Search for the cell housing the specified text and yield its (X, Y) center coordinate. 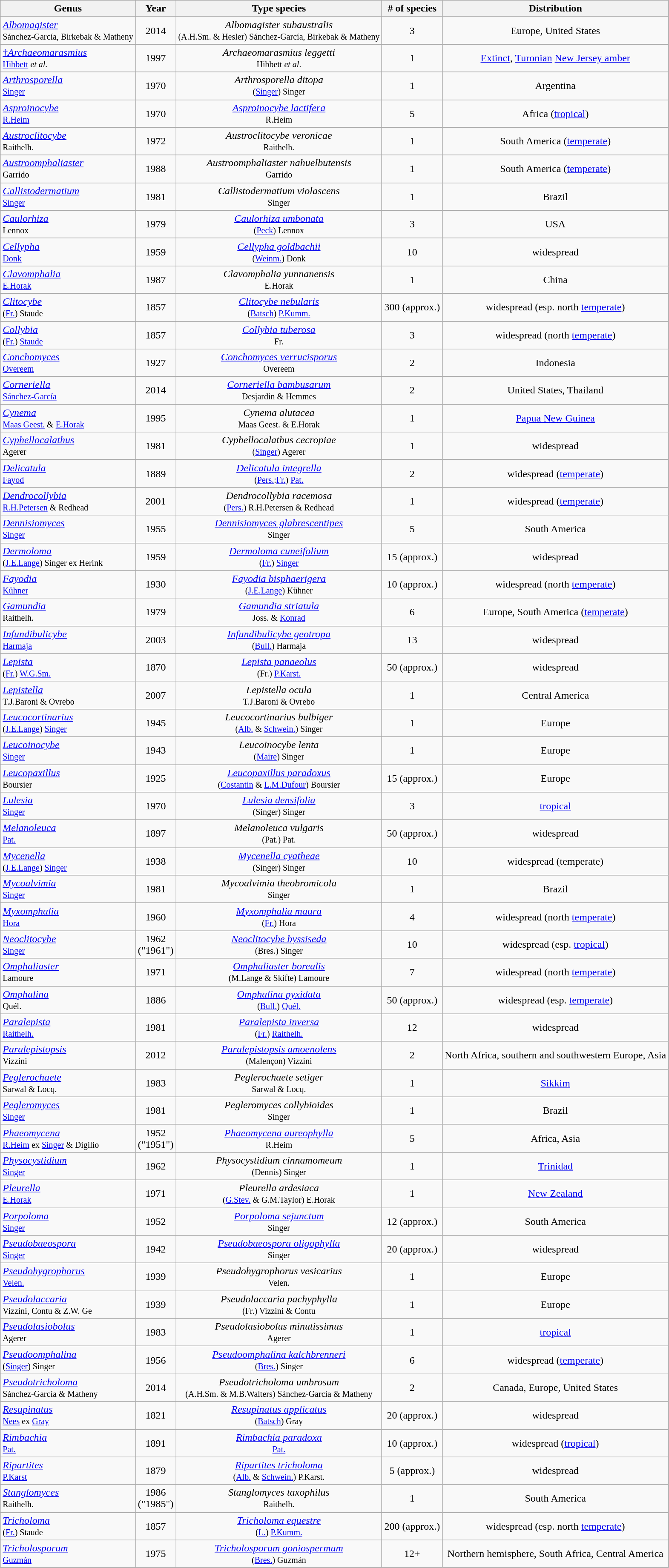
Indonesia (555, 363)
Corneriella bambusarumDesjardin & Hemmes (279, 391)
# of species (412, 9)
2003 (156, 639)
13 (412, 639)
Peglerochaete setigerSarwal & Locq. (279, 1083)
Argentina (555, 86)
ClavomphaliaE.Horak (68, 279)
Ripartites tricholoma(Alb. & Schwein.) P.Karst. (279, 1471)
Fayodia bisphaerigera(J.E.Lange) Kühner (279, 584)
1879 (156, 1471)
North Africa, southern and southwestern Europe, Asia (555, 1055)
Mycenella cyatheae(Singer) Singer (279, 862)
1955 (156, 529)
Myxomphalia maura(Fr.) Hora (279, 917)
widespread (tropical) (555, 1443)
1987 (156, 279)
MycoalvimiaSinger (68, 889)
12 (approx.) (412, 1221)
ConchomycesOvereem (68, 363)
Infundibulicybe geotropa(Bull.) Harmaja (279, 639)
TricholosporumGuzmán (68, 1554)
†ArchaeomarasmiusHibbett et al. (68, 58)
Pleurella ardesiaca(G.Stev. & G.M.Taylor) E.Horak (279, 1194)
AlbomagisterSánchez-García, Birkebak & Matheny (68, 31)
Lepista(Fr.) W.G.Sm. (68, 668)
RipartitesP.Karst (68, 1471)
Asproinocybe lactiferaR.Heim (279, 113)
Dermoloma cuneifolium(Fr.) Singer (279, 557)
GamundiaRaithelh. (68, 612)
Physocystidium cinnamomeum(Dennis) Singer (279, 1166)
Resupinatus applicatus(Batsch) Gray (279, 1415)
Arthrosporella ditopa(Singer) Singer (279, 86)
Pseudolaccaria pachyphylla(Fr.) Vizzini & Contu (279, 1304)
PseudolasiobolusAgerer (68, 1333)
Trinidad (555, 1166)
CallistodermatiumSinger (68, 197)
FayodiaKühner (68, 584)
Pseudolasiobolus minutissimusAgerer (279, 1333)
Extinct, Turonian New Jersey amber (555, 58)
OmphalinaQuél. (68, 1000)
Dennisiomyces glabrescentipesSinger (279, 529)
Sikkim (555, 1083)
Callistodermatium violascensSinger (279, 197)
Dendrocollybia racemosa(Pers.) R.H.Petersen & Redhead (279, 502)
Clavomphalia yunnanensisE.Horak (279, 279)
12+ (412, 1554)
Albomagister subaustralis(A.H.Sm. & Hesler) Sánchez-García, Birkebak & Matheny (279, 31)
Pseudobaeospora oligophyllaSinger (279, 1249)
Northern hemisphere, South Africa, Central America (555, 1554)
1927 (156, 363)
Stanglomyces taxophilusRaithelh. (279, 1499)
Lulesia densifolia(Singer) Singer (279, 806)
200 (approx.) (412, 1526)
PseudotricholomaSánchez-García & Matheny (68, 1388)
MelanoleucaPat. (68, 834)
Gamundia striatulaJoss. & Konrad (279, 612)
Africa (tropical) (555, 113)
4 (412, 917)
CellyphaDonk (68, 252)
Tricholosporum goniospermum(Bres.) Guzmán (279, 1554)
InfundibulicybeHarmaja (68, 639)
PegleromycesSinger (68, 1110)
Mycoalvimia theobromicolaSinger (279, 889)
Omphalina pyxidata(Bull.) Quél. (279, 1000)
1975 (156, 1554)
1886 (156, 1000)
Tricholoma(Fr.) Staude (68, 1526)
PhaeomycenaR.Heim ex Singer & Digilio (68, 1138)
1962 (156, 1166)
Cyphellocalathus cecropiae(Singer) Agerer (279, 446)
Clitocybe(Fr.) Staude (68, 307)
Europe, South America (temperate) (555, 612)
Phaeomycena aureophyllaR.Heim (279, 1138)
PeglerochaeteSarwal & Locq. (68, 1083)
New Zealand (555, 1194)
Genus (68, 9)
PleurellaE.Horak (68, 1194)
300 (approx.) (412, 307)
Delicatula integrella(Pers.:Fr.) Pat. (279, 473)
United States, Thailand (555, 391)
CorneriellaSánchez-García (68, 391)
5 (approx.) (412, 1471)
Leucocortinarius(J.E.Lange) Singer (68, 723)
AustroomphaliasterGarrido (68, 169)
Austroclitocybe veronicaeRaithelh. (279, 141)
2012 (156, 1055)
ArthrosporellaSinger (68, 86)
1956 (156, 1360)
1960 (156, 917)
LeucoinocybeSinger (68, 750)
Lepista panaeolus(Fr.) P.Karst. (279, 668)
MyxomphaliaHora (68, 917)
2007 (156, 695)
1938 (156, 862)
Leucopaxillus paradoxus(Costantin & L.M.Dufour) Boursier (279, 778)
7 (412, 972)
2001 (156, 502)
widespread (esp. tropical) (555, 944)
Pegleromyces collybioidesSinger (279, 1110)
Collybia(Fr.) Staude (68, 335)
12 (412, 1028)
1988 (156, 169)
Cynema alutaceaMaas Geest. & E.Horak (279, 418)
1972 (156, 141)
1870 (156, 668)
Paralepistopsis amoenolens(Malençon) Vizzini (279, 1055)
Central America (555, 695)
ParalepistaRaithelh. (68, 1028)
Omphaliaster borealis(M.Lange & Skifte) Lamoure (279, 972)
Africa, Asia (555, 1138)
Rimbachia paradoxaPat. (279, 1443)
Mycenella(J.E.Lange) Singer (68, 862)
1995 (156, 418)
Caulorhiza umbonata(Peck) Lennox (279, 224)
Leucocortinarius bulbiger(Alb. & Schwein.) Singer (279, 723)
1930 (156, 584)
1945 (156, 723)
CyphellocalathusAgerer (68, 446)
PorpolomaSinger (68, 1221)
DendrocollybiaR.H.Petersen & Redhead (68, 502)
Pseudotricholoma umbrosum (A.H.Sm. & M.B.Walters) Sánchez-García & Matheny (279, 1388)
1821 (156, 1415)
1891 (156, 1443)
Archaeomarasmius leggettiHibbett et al. (279, 58)
PhysocystidiumSinger (68, 1166)
Porpoloma sejunctumSinger (279, 1221)
LulesiaSinger (68, 806)
Paralepista inversa(Fr.) Raithelh. (279, 1028)
Collybia tuberosaFr. (279, 335)
Type species (279, 9)
Pseudohygrophorus vesicariusVelen. (279, 1277)
1943 (156, 750)
Conchomyces verrucisporusOvereem (279, 363)
1952 (156, 1221)
1952("1951") (156, 1138)
OmphaliasterLamoure (68, 972)
LepistellaT.J.Baroni & Ovrebo (68, 695)
AsproinocybeR.Heim (68, 113)
Year (156, 9)
Neoclitocybe byssiseda(Bres.) Singer (279, 944)
Clitocybe nebularis(Batsch) P.Kumm. (279, 307)
China (555, 279)
Pseudoomphalina(Singer) Singer (68, 1360)
LeucopaxillusBoursier (68, 778)
1986("1985") (156, 1499)
DennisiomycesSinger (68, 529)
Tricholoma equestre(L.) P.Kumm. (279, 1526)
Austroomphaliaster nahuelbutensisGarrido (279, 169)
Dermoloma(J.E.Lange) Singer ex Herink (68, 557)
Pseudoomphalina kalchbrenneri(Bres.) Singer (279, 1360)
ResupinatusNees ex Gray (68, 1415)
1942 (156, 1249)
Distribution (555, 9)
1925 (156, 778)
Melanoleuca vulgaris(Pat.) Pat. (279, 834)
CaulorhizaLennox (68, 224)
DelicatulaFayod (68, 473)
widespread (esp. temperate) (555, 1000)
Cellypha goldbachii(Weinm.) Donk (279, 252)
1997 (156, 58)
PseudolaccariaVizzini, Contu & Z.W. Ge (68, 1304)
PseudobaeosporaSinger (68, 1249)
1889 (156, 473)
RimbachiaPat. (68, 1443)
NeoclitocybeSinger (68, 944)
Papua New Guinea (555, 418)
ParalepistopsisVizzini (68, 1055)
1962("1961") (156, 944)
Canada, Europe, United States (555, 1388)
AustroclitocybeRaithelh. (68, 141)
PseudohygrophorusVelen. (68, 1277)
CynemaMaas Geest. & E.Horak (68, 418)
Lepistella oculaT.J.Baroni & Ovrebo (279, 695)
StanglomycesRaithelh. (68, 1499)
1897 (156, 834)
Leucoinocybe lenta(Maire) Singer (279, 750)
Europe, United States (555, 31)
USA (555, 224)
